Find where the given text appears and provide that cell's center as (x, y) coordinate. 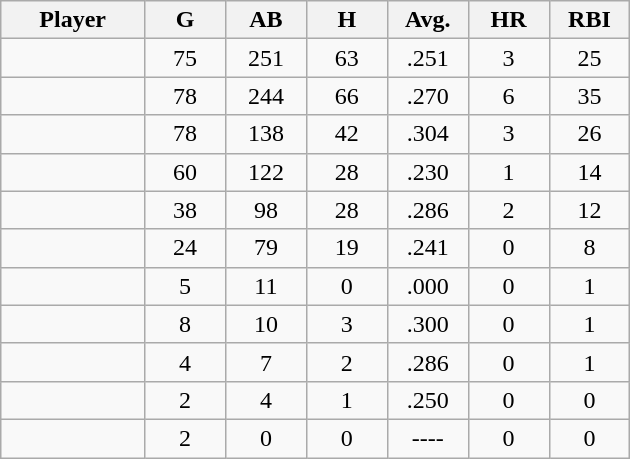
251 (266, 58)
Avg. (428, 20)
19 (346, 248)
63 (346, 58)
5 (186, 286)
G (186, 20)
.241 (428, 248)
25 (590, 58)
14 (590, 172)
H (346, 20)
79 (266, 248)
66 (346, 96)
.304 (428, 134)
---- (428, 438)
.251 (428, 58)
35 (590, 96)
38 (186, 210)
42 (346, 134)
AB (266, 20)
60 (186, 172)
244 (266, 96)
11 (266, 286)
Player (73, 20)
24 (186, 248)
.230 (428, 172)
10 (266, 324)
26 (590, 134)
6 (508, 96)
.270 (428, 96)
12 (590, 210)
RBI (590, 20)
7 (266, 362)
.300 (428, 324)
.250 (428, 400)
122 (266, 172)
138 (266, 134)
HR (508, 20)
98 (266, 210)
75 (186, 58)
.000 (428, 286)
